Return (X, Y) of the center of cell containing provided text 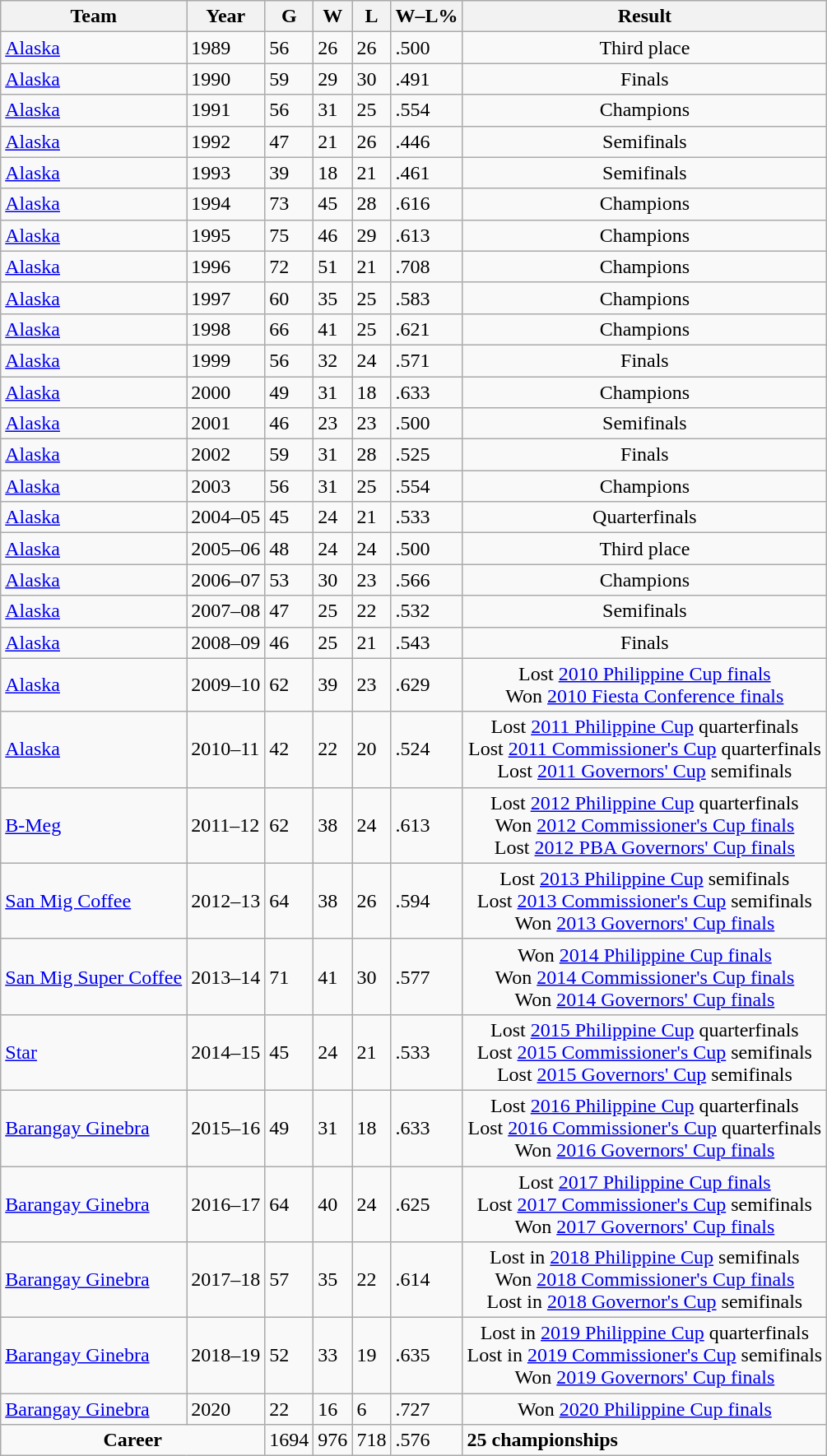
.491 (426, 79)
W–L% (426, 16)
Lost 2017 Philippine Cup finals Lost 2017 Commissioner's Cup semifinals Won 2017 Governors' Cup finals (645, 1204)
75 (290, 235)
Lost in 2018 Philippine Cup semifinals Won 2018 Commissioner's Cup finals Lost in 2018 Governor's Cup semifinals (645, 1280)
718 (372, 1440)
Lost in 2019 Philippine Cup quarterfinals Lost in 2019 Commissioner's Cup semifinals Won 2019 Governors' Cup finals (645, 1356)
.621 (426, 329)
2016–17 (225, 1204)
.708 (426, 267)
72 (290, 267)
Lost 2010 Philippine Cup finals Won 2010 Fiesta Conference finals (645, 684)
20 (372, 749)
73 (290, 204)
1992 (225, 141)
1991 (225, 110)
42 (290, 749)
2006–07 (225, 580)
2005–06 (225, 549)
25 championships (645, 1440)
40 (332, 1204)
.635 (426, 1356)
2013–14 (225, 976)
52 (290, 1356)
Lost 2012 Philippine Cup quarterfinals Won 2012 Commissioner's Cup finals Lost 2012 PBA Governors' Cup finals (645, 825)
2014–15 (225, 1052)
.571 (426, 360)
.727 (426, 1409)
.577 (426, 976)
.594 (426, 901)
.543 (426, 642)
Won 2014 Philippine Cup finals Won 2014 Commissioner's Cup finals Won 2014 Governors' Cup finals (645, 976)
6 (372, 1409)
32 (332, 360)
G (290, 16)
Result (645, 16)
53 (290, 580)
976 (332, 1440)
Star (94, 1052)
San Mig Coffee (94, 901)
2003 (225, 486)
2002 (225, 455)
1694 (290, 1440)
Career (133, 1440)
.629 (426, 684)
1989 (225, 48)
2008–09 (225, 642)
Lost 2011 Philippine Cup quarterfinals Lost 2011 Commissioner's Cup quarterfinals Lost 2011 Governors' Cup semifinals (645, 749)
.524 (426, 749)
1998 (225, 329)
.566 (426, 580)
Team (94, 16)
.532 (426, 611)
2015–16 (225, 1128)
2009–10 (225, 684)
51 (332, 267)
Won 2020 Philippine Cup finals (645, 1409)
60 (290, 298)
1993 (225, 173)
.576 (426, 1440)
.583 (426, 298)
1995 (225, 235)
71 (290, 976)
66 (290, 329)
2007–08 (225, 611)
2000 (225, 392)
1996 (225, 267)
B-Meg (94, 825)
W (332, 16)
.616 (426, 204)
Lost 2013 Philippine Cup semifinals Lost 2013 Commissioner's Cup semifinals Won 2013 Governors' Cup finals (645, 901)
Year (225, 16)
2017–18 (225, 1280)
2010–11 (225, 749)
48 (290, 549)
Lost 2016 Philippine Cup quarterfinals Lost 2016 Commissioner's Cup quarterfinals Won 2016 Governors' Cup finals (645, 1128)
1990 (225, 79)
33 (332, 1356)
.525 (426, 455)
1997 (225, 298)
2012–13 (225, 901)
2018–19 (225, 1356)
1999 (225, 360)
.446 (426, 141)
1994 (225, 204)
2011–12 (225, 825)
L (372, 16)
2020 (225, 1409)
57 (290, 1280)
19 (372, 1356)
.461 (426, 173)
San Mig Super Coffee (94, 976)
Lost 2015 Philippine Cup quarterfinals Lost 2015 Commissioner's Cup semifinals Lost 2015 Governors' Cup semifinals (645, 1052)
16 (332, 1409)
2004–05 (225, 517)
Quarterfinals (645, 517)
.625 (426, 1204)
2001 (225, 424)
.614 (426, 1280)
